Provide the (x, y) coordinate of the cell's center where the given text is located.  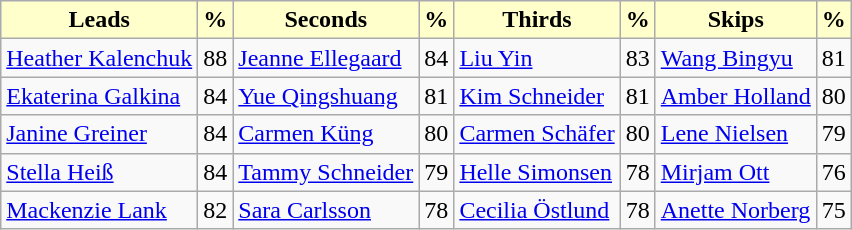
Yue Qingshuang (326, 96)
82 (216, 210)
Janine Greiner (100, 134)
76 (834, 172)
Jeanne Ellegaard (326, 58)
Mirjam Ott (736, 172)
Cecilia Östlund (537, 210)
Lene Nielsen (736, 134)
Heather Kalenchuk (100, 58)
83 (638, 58)
Leads (100, 20)
88 (216, 58)
Anette Norberg (736, 210)
Kim Schneider (537, 96)
Thirds (537, 20)
Amber Holland (736, 96)
Seconds (326, 20)
Ekaterina Galkina (100, 96)
Skips (736, 20)
Mackenzie Lank (100, 210)
Tammy Schneider (326, 172)
Sara Carlsson (326, 210)
Helle Simonsen (537, 172)
Wang Bingyu (736, 58)
Stella Heiß (100, 172)
Carmen Küng (326, 134)
75 (834, 210)
Carmen Schäfer (537, 134)
Liu Yin (537, 58)
